Pinpoint the cell where the given text exists, returning its [x, y] midpoint coordinate. 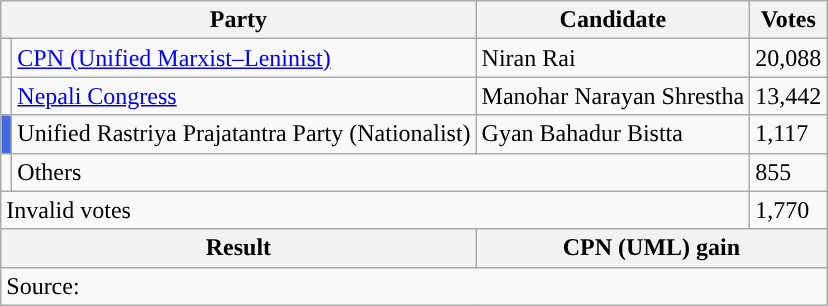
20,088 [788, 58]
Others [381, 172]
Invalid votes [376, 210]
CPN (UML) gain [652, 248]
Votes [788, 20]
Niran Rai [613, 58]
Party [238, 20]
1,770 [788, 210]
Source: [414, 286]
Candidate [613, 20]
855 [788, 172]
Result [238, 248]
Unified Rastriya Prajatantra Party (Nationalist) [244, 134]
Gyan Bahadur Bistta [613, 134]
13,442 [788, 96]
CPN (Unified Marxist–Leninist) [244, 58]
Nepali Congress [244, 96]
Manohar Narayan Shrestha [613, 96]
1,117 [788, 134]
